Detect which cell encompasses the target text, then output its [x, y] center coordinate. 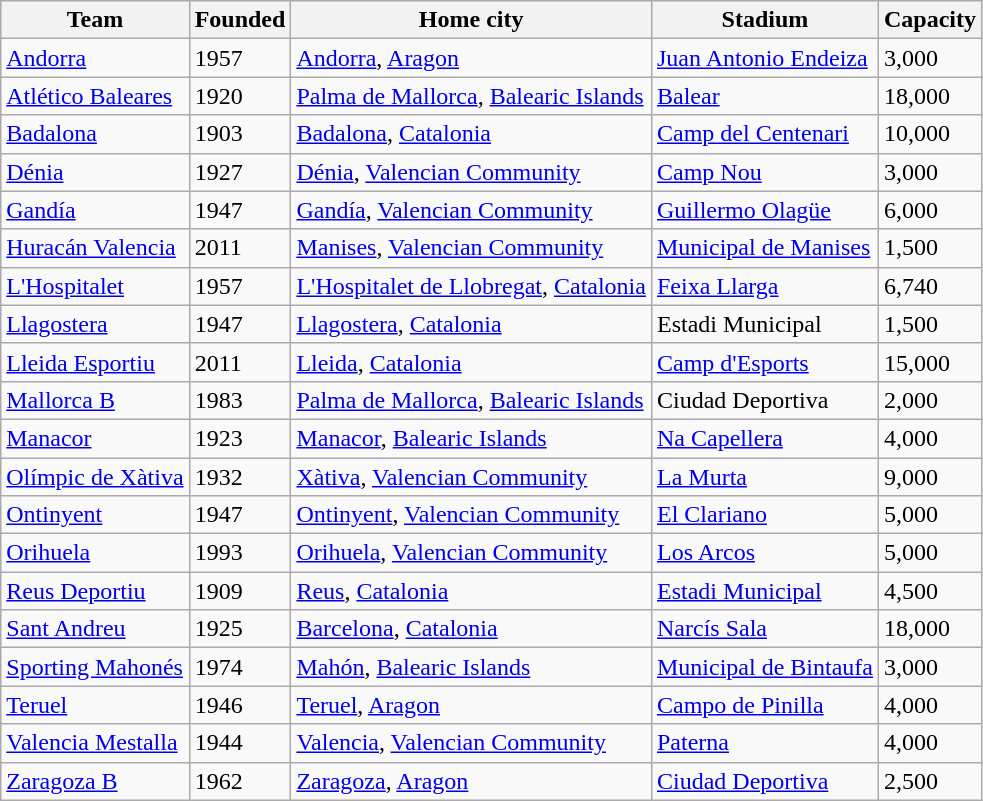
Stadium [764, 20]
1927 [240, 172]
Manacor [95, 438]
Narcís Sala [764, 629]
Reus, Catalonia [472, 591]
1909 [240, 591]
10,000 [930, 134]
Orihuela, Valencian Community [472, 553]
6,000 [930, 210]
Gandía, Valencian Community [472, 210]
Orihuela [95, 553]
15,000 [930, 362]
Paterna [764, 743]
Home city [472, 20]
Ontinyent, Valencian Community [472, 515]
Valencia, Valencian Community [472, 743]
Los Arcos [764, 553]
1923 [240, 438]
Badalona, Catalonia [472, 134]
Atlético Baleares [95, 96]
1925 [240, 629]
El Clariano [764, 515]
Zaragoza B [95, 781]
1903 [240, 134]
Capacity [930, 20]
Na Capellera [764, 438]
Campo de Pinilla [764, 705]
1962 [240, 781]
Andorra [95, 58]
Mahón, Balearic Islands [472, 667]
Dénia [95, 172]
6,740 [930, 286]
Teruel [95, 705]
La Murta [764, 477]
Sant Andreu [95, 629]
Camp del Centenari [764, 134]
L'Hospitalet [95, 286]
Llagostera [95, 324]
Team [95, 20]
Llagostera, Catalonia [472, 324]
Valencia Mestalla [95, 743]
4,500 [930, 591]
Manises, Valencian Community [472, 248]
Sporting Mahonés [95, 667]
L'Hospitalet de Llobregat, Catalonia [472, 286]
Ontinyent [95, 515]
Manacor, Balearic Islands [472, 438]
Barcelona, Catalonia [472, 629]
Mallorca B [95, 400]
Lleida Esportiu [95, 362]
Zaragoza, Aragon [472, 781]
Camp Nou [764, 172]
1946 [240, 705]
Guillermo Olagüe [764, 210]
1920 [240, 96]
Camp d'Esports [764, 362]
1983 [240, 400]
1944 [240, 743]
Olímpic de Xàtiva [95, 477]
Juan Antonio Endeiza [764, 58]
Lleida, Catalonia [472, 362]
9,000 [930, 477]
Balear [764, 96]
1993 [240, 553]
Badalona [95, 134]
Founded [240, 20]
Reus Deportiu [95, 591]
Dénia, Valencian Community [472, 172]
Teruel, Aragon [472, 705]
Huracán Valencia [95, 248]
Feixa Llarga [764, 286]
Gandía [95, 210]
Xàtiva, Valencian Community [472, 477]
Municipal de Bintaufa [764, 667]
2,000 [930, 400]
Andorra, Aragon [472, 58]
1974 [240, 667]
2,500 [930, 781]
1932 [240, 477]
Municipal de Manises [764, 248]
